Extract the [X, Y] coordinate from the center of the cell holding the provided text.  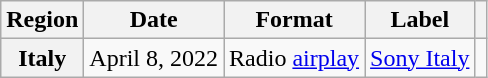
Format [294, 20]
April 8, 2022 [154, 58]
Sony Italy [420, 58]
Radio airplay [294, 58]
Date [154, 20]
Italy [42, 58]
Region [42, 20]
Label [420, 20]
